Scan for the cell matching the given text and deliver its (X, Y) coordinate at center. 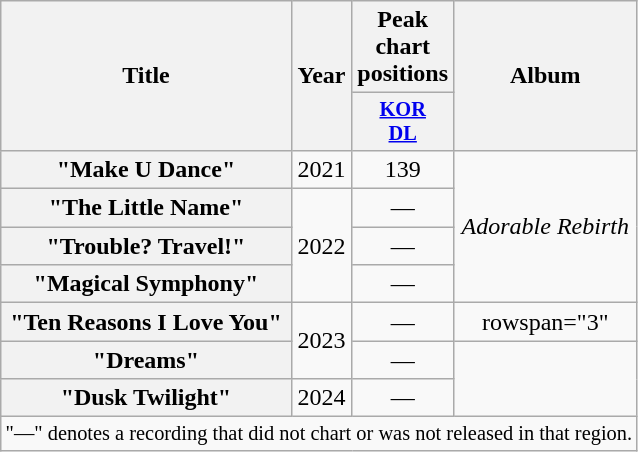
2021 (322, 169)
"Make U Dance" (146, 169)
2024 (322, 398)
Album (546, 76)
Adorable Rebirth (546, 226)
"Trouble? Travel!" (146, 246)
"Ten Reasons I Love You" (146, 322)
"—" denotes a recording that did not chart or was not released in that region. (319, 434)
2022 (322, 246)
"Magical Symphony" (146, 284)
rowspan="3" (546, 322)
Year (322, 76)
Title (146, 76)
KORDL (403, 122)
139 (403, 169)
2023 (322, 341)
"The Little Name" (146, 208)
"Dreams" (146, 360)
Peak chartpositions (403, 47)
"Dusk Twilight" (146, 398)
